Return (x, y) of the center of cell containing provided text 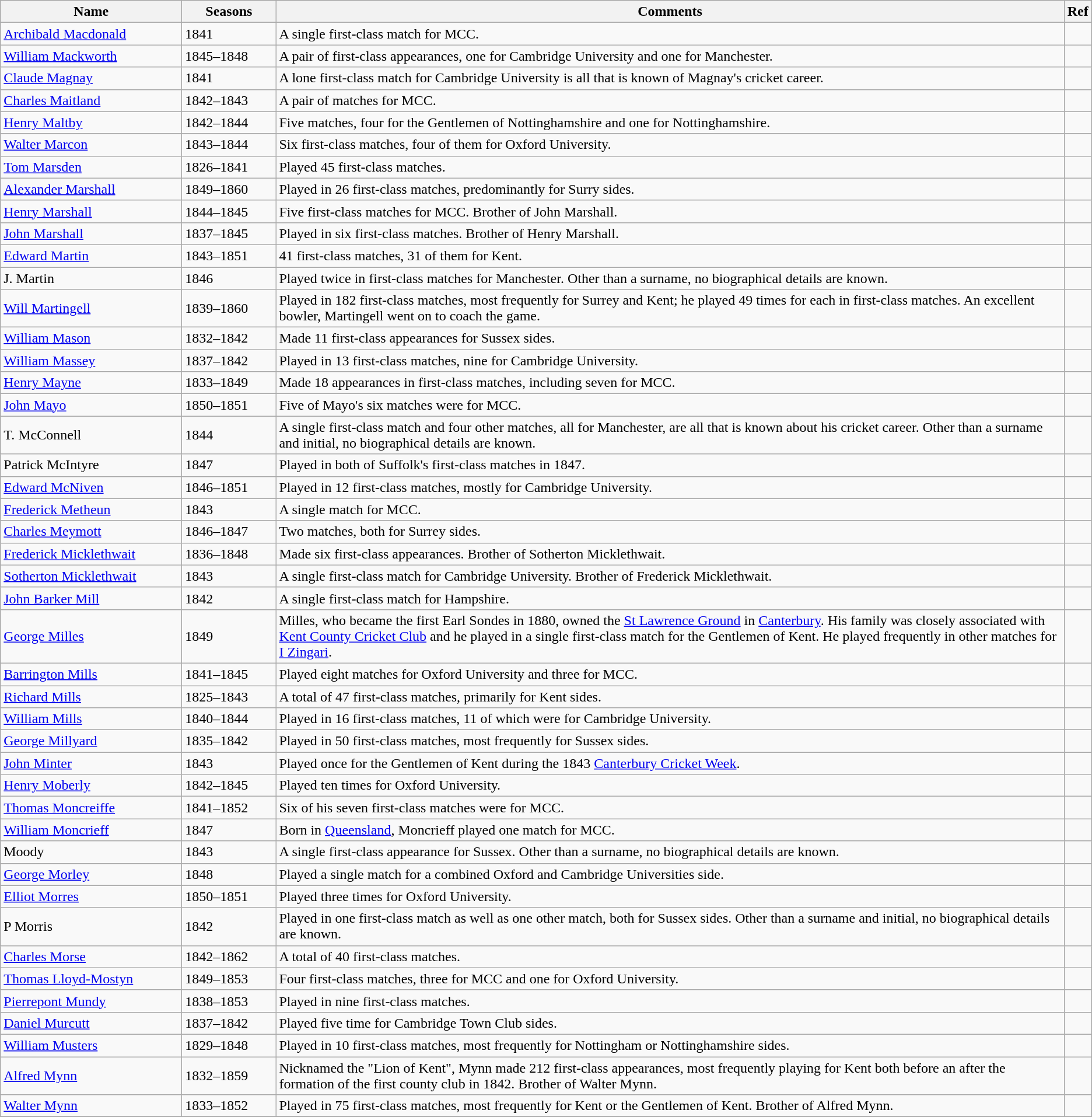
Two matches, both for Surrey sides. (670, 532)
Claude Magnay (91, 78)
Played five time for Cambridge Town Club sides. (670, 1023)
Henry Maltby (91, 123)
A single first-class match for MCC. (670, 34)
A lone first-class match for Cambridge University is all that is known of Magnay's cricket career. (670, 78)
Played in 50 first-class matches, most frequently for Sussex sides. (670, 741)
Played ten times for Oxford University. (670, 786)
Played once for the Gentlemen of Kent during the 1843 Canterbury Cricket Week. (670, 763)
Charles Morse (91, 957)
Played in 10 first-class matches, most frequently for Nottingham or Nottinghamshire sides. (670, 1045)
1837–1845 (229, 233)
George Morley (91, 874)
Henry Moberly (91, 786)
Played in 12 first-class matches, mostly for Cambridge University. (670, 487)
1848 (229, 874)
J. Martin (91, 278)
1846 (229, 278)
1849–1860 (229, 189)
Made 11 first-class appearances for Sussex sides. (670, 338)
1846–1851 (229, 487)
Played in 16 first-class matches, 11 of which were for Cambridge University. (670, 719)
Tom Marsden (91, 167)
John Minter (91, 763)
Played in 26 first-class matches, predominantly for Surry sides. (670, 189)
Moody (91, 852)
1832–1859 (229, 1075)
1841–1845 (229, 674)
1843–1844 (229, 145)
1849–1853 (229, 979)
Six first-class matches, four of them for Oxford University. (670, 145)
P Morris (91, 927)
1841–1852 (229, 808)
1844–1845 (229, 211)
Name (91, 12)
Edward McNiven (91, 487)
1842–1843 (229, 100)
Thomas Lloyd-Mostyn (91, 979)
Henry Mayne (91, 383)
1839–1860 (229, 308)
William Mills (91, 719)
Charles Maitland (91, 100)
Five matches, four for the Gentlemen of Nottinghamshire and one for Nottinghamshire. (670, 123)
Walter Marcon (91, 145)
Thomas Moncreiffe (91, 808)
A single match for MCC. (670, 509)
Played in 75 first-class matches, most frequently for Kent or the Gentlemen of Kent. Brother of Alfred Mynn. (670, 1106)
Pierrepont Mundy (91, 1001)
Archibald Macdonald (91, 34)
Six of his seven first-class matches were for MCC. (670, 808)
William Massey (91, 361)
1838–1853 (229, 1001)
Seasons (229, 12)
Frederick Micklethwait (91, 554)
Daniel Murcutt (91, 1023)
William Mason (91, 338)
Born in Queensland, Moncrieff played one match for MCC. (670, 830)
Played eight matches for Oxford University and three for MCC. (670, 674)
John Marshall (91, 233)
1845–1848 (229, 56)
Played in 13 first-class matches, nine for Cambridge University. (670, 361)
Played in nine first-class matches. (670, 1001)
George Millyard (91, 741)
1842–1862 (229, 957)
Played in six first-class matches. Brother of Henry Marshall. (670, 233)
1840–1844 (229, 719)
Made six first-class appearances. Brother of Sotherton Micklethwait. (670, 554)
Sotherton Micklethwait (91, 576)
Ref (1078, 12)
1836–1848 (229, 554)
Played three times for Oxford University. (670, 896)
Played in both of Suffolk's first-class matches in 1847. (670, 465)
1829–1848 (229, 1045)
Will Martingell (91, 308)
A single first-class match for Hampshire. (670, 598)
Frederick Metheun (91, 509)
A pair of first-class appearances, one for Cambridge University and one for Manchester. (670, 56)
A pair of matches for MCC. (670, 100)
Patrick McIntyre (91, 465)
A total of 40 first-class matches. (670, 957)
Five first-class matches for MCC. Brother of John Marshall. (670, 211)
A total of 47 first-class matches, primarily for Kent sides. (670, 696)
1825–1843 (229, 696)
41 first-class matches, 31 of them for Kent. (670, 256)
Alexander Marshall (91, 189)
Made 18 appearances in first-class matches, including seven for MCC. (670, 383)
Barrington Mills (91, 674)
Played twice in first-class matches for Manchester. Other than a surname, no biographical details are known. (670, 278)
Edward Martin (91, 256)
Elliot Morres (91, 896)
A single first-class appearance for Sussex. Other than a surname, no biographical details are known. (670, 852)
William Mackworth (91, 56)
T. McConnell (91, 435)
George Milles (91, 636)
Comments (670, 12)
1846–1847 (229, 532)
Richard Mills (91, 696)
William Moncrieff (91, 830)
1842–1844 (229, 123)
1842–1845 (229, 786)
Walter Mynn (91, 1106)
1835–1842 (229, 741)
John Mayo (91, 405)
Alfred Mynn (91, 1075)
Played 45 first-class matches. (670, 167)
Henry Marshall (91, 211)
William Musters (91, 1045)
1833–1852 (229, 1106)
1844 (229, 435)
Four first-class matches, three for MCC and one for Oxford University. (670, 979)
1833–1849 (229, 383)
Charles Meymott (91, 532)
A single first-class match for Cambridge University. Brother of Frederick Micklethwait. (670, 576)
1826–1841 (229, 167)
1849 (229, 636)
Played a single match for a combined Oxford and Cambridge Universities side. (670, 874)
John Barker Mill (91, 598)
1843–1851 (229, 256)
Five of Mayo's six matches were for MCC. (670, 405)
1832–1842 (229, 338)
